Return the [X, Y] coordinate for the center point of the cell that contains the specified text.  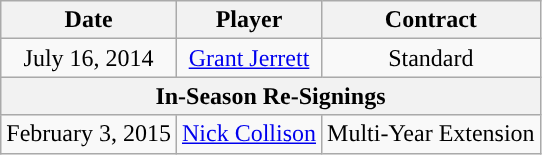
Player [248, 20]
Nick Collison [248, 134]
Multi-Year Extension [432, 134]
Standard [432, 58]
Date [89, 20]
February 3, 2015 [89, 134]
In-Season Re-Signings [270, 96]
Contract [432, 20]
July 16, 2014 [89, 58]
Grant Jerrett [248, 58]
